From the cell containing the given text, extract its center point as [x, y] coordinate. 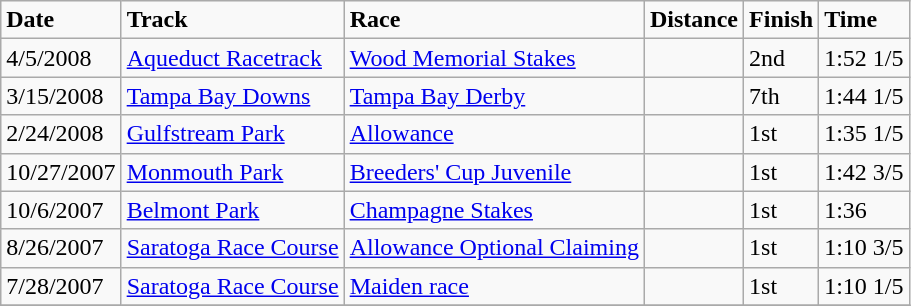
Tampa Bay Downs [232, 96]
Date [61, 20]
7th [782, 96]
1:10 1/5 [864, 286]
7/28/2007 [61, 286]
Race [494, 20]
10/6/2007 [61, 210]
Allowance [494, 134]
2nd [782, 58]
2/24/2008 [61, 134]
Tampa Bay Derby [494, 96]
1:42 3/5 [864, 172]
Time [864, 20]
Track [232, 20]
Monmouth Park [232, 172]
Finish [782, 20]
1:52 1/5 [864, 58]
1:36 [864, 210]
Wood Memorial Stakes [494, 58]
Gulfstream Park [232, 134]
Belmont Park [232, 210]
Allowance Optional Claiming [494, 248]
1:35 1/5 [864, 134]
Champagne Stakes [494, 210]
Maiden race [494, 286]
Distance [694, 20]
8/26/2007 [61, 248]
10/27/2007 [61, 172]
1:10 3/5 [864, 248]
Aqueduct Racetrack [232, 58]
3/15/2008 [61, 96]
1:44 1/5 [864, 96]
Breeders' Cup Juvenile [494, 172]
4/5/2008 [61, 58]
